Pinpoint the cell where the given text exists, returning its (X, Y) midpoint coordinate. 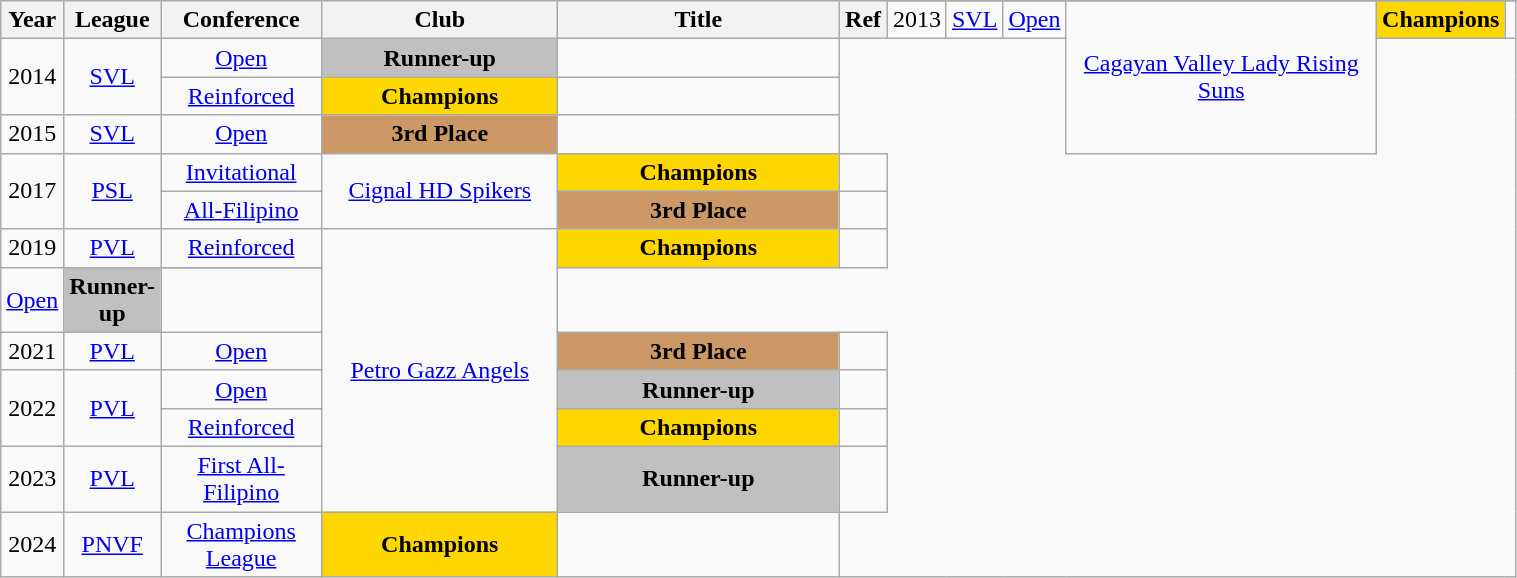
2021 (32, 351)
2023 (32, 478)
First All-Filipino (242, 478)
Conference (242, 20)
2022 (32, 408)
Ref (864, 20)
Champions League (242, 544)
PSL (112, 191)
Invitational (242, 172)
2015 (32, 134)
2024 (32, 544)
Title (698, 20)
Club (440, 20)
League (112, 20)
Cignal HD Spikers (440, 191)
PNVF (112, 544)
2019 (32, 248)
All-Filipino (242, 210)
Year (32, 20)
Cagayan Valley Lady Rising Suns (1222, 77)
Petro Gazz Angels (440, 370)
2014 (32, 77)
2017 (32, 191)
2013 (916, 20)
